Determine the [X, Y] coordinate at the center of the cell enclosing the given text.  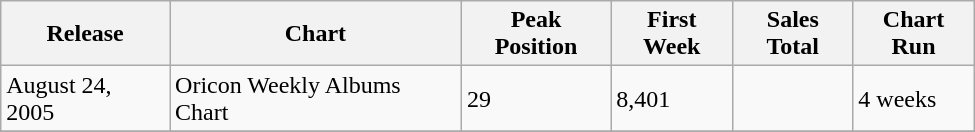
Sales Total [793, 34]
4 weeks [914, 98]
Release [86, 34]
Oricon Weekly Albums Chart [316, 98]
Chart [316, 34]
Peak Position [536, 34]
29 [536, 98]
First Week [672, 34]
August 24, 2005 [86, 98]
Chart Run [914, 34]
8,401 [672, 98]
